Detect which cell encompasses the target text, then output its [X, Y] center coordinate. 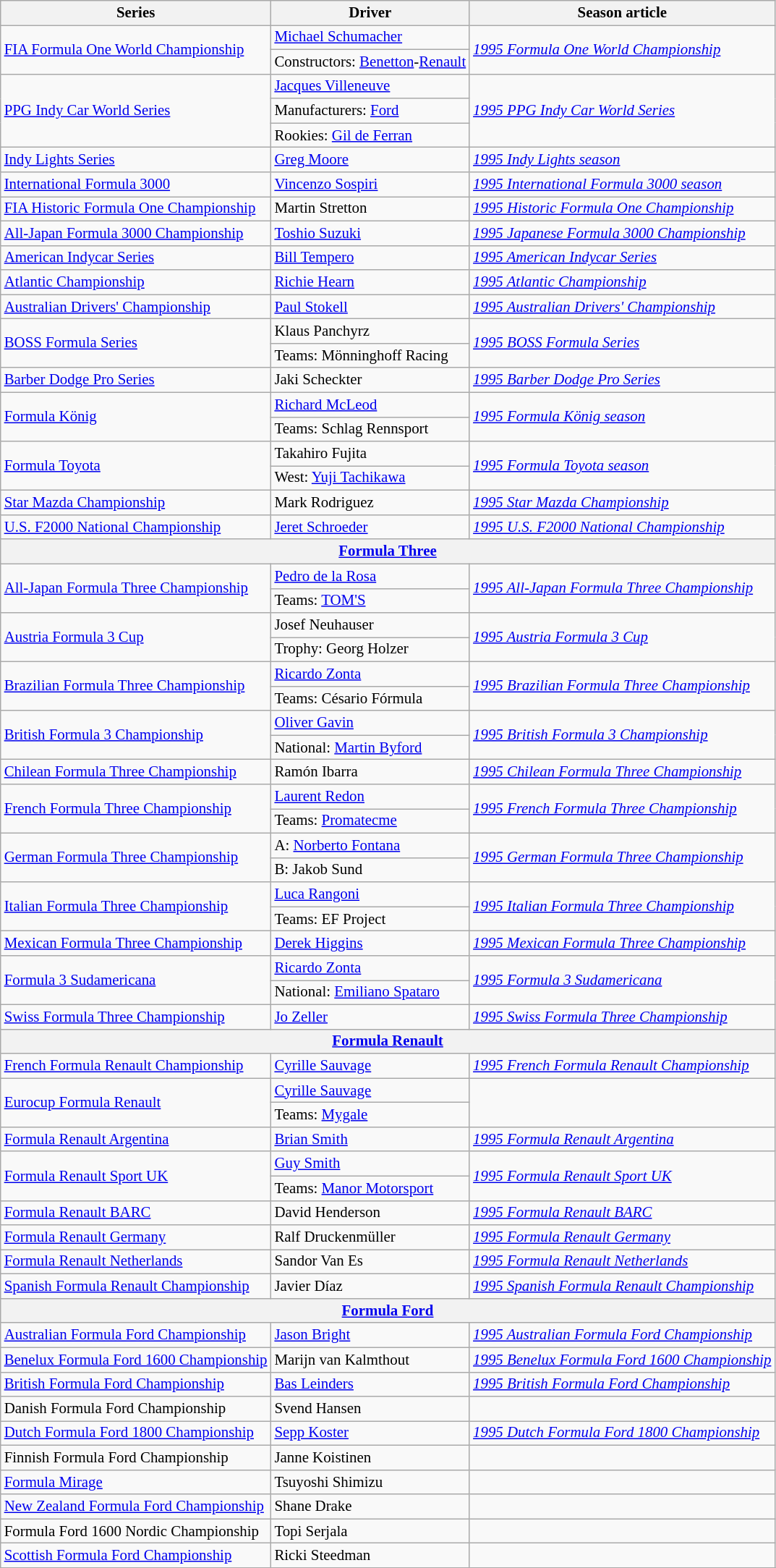
Mexican Formula Three Championship [136, 944]
Richie Hearn [370, 282]
Teams: Mönninghoff Racing [370, 355]
Danish Formula Ford Championship [136, 1409]
International Formula 3000 [136, 185]
Driver [370, 13]
1995 Formula 3 Sudamericana [622, 980]
1995 French Formula Renault Championship [622, 1066]
1995 PPG Indy Car World Series [622, 111]
Formula Toyota [136, 466]
Brazilian Formula Three Championship [136, 686]
U.S. F2000 National Championship [136, 527]
Atlantic Championship [136, 282]
1995 Atlantic Championship [622, 282]
Javier Díaz [370, 1287]
FIA Historic Formula One Championship [136, 208]
1995 International Formula 3000 season [622, 185]
Derek Higgins [370, 944]
Spanish Formula Renault Championship [136, 1287]
Janne Koistinen [370, 1457]
1995 American Indycar Series [622, 258]
Formula König [136, 417]
1995 British Formula Ford Championship [622, 1384]
Sepp Koster [370, 1433]
1995 Formula König season [622, 417]
Teams: Promatecme [370, 821]
Laurent Redon [370, 797]
Formula Renault Germany [136, 1237]
1995 Star Mazda Championship [622, 503]
Austria Formula 3 Cup [136, 637]
Star Mazda Championship [136, 503]
Scottish Formula Ford Championship [136, 1556]
Jason Bright [370, 1335]
1995 Indy Lights season [622, 160]
1995 Italian Formula Three Championship [622, 907]
Formula Ford [388, 1310]
Teams: Manor Motorsport [370, 1188]
Teams: Césario Fórmula [370, 698]
Klaus Panchyrz [370, 331]
Teams: Mygale [370, 1115]
Season article [622, 13]
1995 Australian Drivers' Championship [622, 307]
1995 Formula Toyota season [622, 466]
Greg Moore [370, 160]
Eurocup Formula Renault [136, 1103]
American Indycar Series [136, 258]
Martin Stretton [370, 208]
Formula 3 Sudamericana [136, 980]
All-Japan Formula Three Championship [136, 588]
Formula Three [388, 551]
Oliver Gavin [370, 723]
1995 German Formula Three Championship [622, 857]
Bas Leinders [370, 1384]
West: Yuji Tachikawa [370, 478]
New Zealand Formula Ford Championship [136, 1506]
1995 Barber Dodge Pro Series [622, 380]
Teams: Schlag Rennsport [370, 429]
BOSS Formula Series [136, 344]
Jaki Scheckter [370, 380]
1995 British Formula 3 Championship [622, 735]
Svend Hansen [370, 1409]
1995 Formula Renault Netherlands [622, 1262]
1995 Benelux Formula Ford 1600 Championship [622, 1360]
Dutch Formula Ford 1800 Championship [136, 1433]
Benelux Formula Ford 1600 Championship [136, 1360]
1995 Mexican Formula Three Championship [622, 944]
Series [136, 13]
Brian Smith [370, 1139]
1995 BOSS Formula Series [622, 344]
1995 Brazilian Formula Three Championship [622, 686]
1995 Swiss Formula Three Championship [622, 1017]
1995 U.S. F2000 National Championship [622, 527]
Marijn van Kalmthout [370, 1360]
Italian Formula Three Championship [136, 907]
Teams: EF Project [370, 919]
1995 Australian Formula Ford Championship [622, 1335]
German Formula Three Championship [136, 857]
Finnish Formula Ford Championship [136, 1457]
Formula Renault BARC [136, 1213]
Formula Mirage [136, 1482]
1995 Formula Renault Sport UK [622, 1176]
Australian Drivers' Championship [136, 307]
Toshio Suzuki [370, 233]
1995 Austria Formula 3 Cup [622, 637]
Formula Renault Argentina [136, 1139]
PPG Indy Car World Series [136, 111]
Ramón Ibarra [370, 772]
Teams: TOM'S [370, 601]
Richard McLeod [370, 404]
Swiss Formula Three Championship [136, 1017]
Barber Dodge Pro Series [136, 380]
French Formula Three Championship [136, 809]
Bill Tempero [370, 258]
Rookies: Gil de Ferran [370, 135]
Jo Zeller [370, 1017]
Ricki Steedman [370, 1556]
Chilean Formula Three Championship [136, 772]
Indy Lights Series [136, 160]
1995 Formula Renault Germany [622, 1237]
French Formula Renault Championship [136, 1066]
1995 Formula Renault Argentina [622, 1139]
Josef Neuhauser [370, 625]
Jeret Schroeder [370, 527]
National: Martin Byford [370, 747]
All-Japan Formula 3000 Championship [136, 233]
A: Norberto Fontana [370, 845]
National: Emiliano Spataro [370, 992]
Mark Rodriguez [370, 503]
Trophy: Georg Holzer [370, 650]
1995 All-Japan Formula Three Championship [622, 588]
Formula Ford 1600 Nordic Championship [136, 1531]
British Formula Ford Championship [136, 1384]
Luca Rangoni [370, 894]
David Henderson [370, 1213]
British Formula 3 Championship [136, 735]
1995 Japanese Formula 3000 Championship [622, 233]
Guy Smith [370, 1164]
Manufacturers: Ford [370, 111]
Topi Serjala [370, 1531]
Jacques Villeneuve [370, 86]
Michael Schumacher [370, 37]
Takahiro Fujita [370, 454]
FIA Formula One World Championship [136, 49]
Formula Renault Netherlands [136, 1262]
1995 Chilean Formula Three Championship [622, 772]
B: Jakob Sund [370, 870]
Formula Renault [388, 1041]
Pedro de la Rosa [370, 576]
1995 Formula One World Championship [622, 49]
1995 Dutch Formula Ford 1800 Championship [622, 1433]
Shane Drake [370, 1506]
Formula Renault Sport UK [136, 1176]
1995 Historic Formula One Championship [622, 208]
Tsuyoshi Shimizu [370, 1482]
1995 Spanish Formula Renault Championship [622, 1287]
Ralf Druckenmüller [370, 1237]
1995 Formula Renault BARC [622, 1213]
Constructors: Benetton-Renault [370, 62]
Paul Stokell [370, 307]
Sandor Van Es [370, 1262]
1995 French Formula Three Championship [622, 809]
Vincenzo Sospiri [370, 185]
Australian Formula Ford Championship [136, 1335]
